Search for the cell housing the specified text and yield its (x, y) center coordinate. 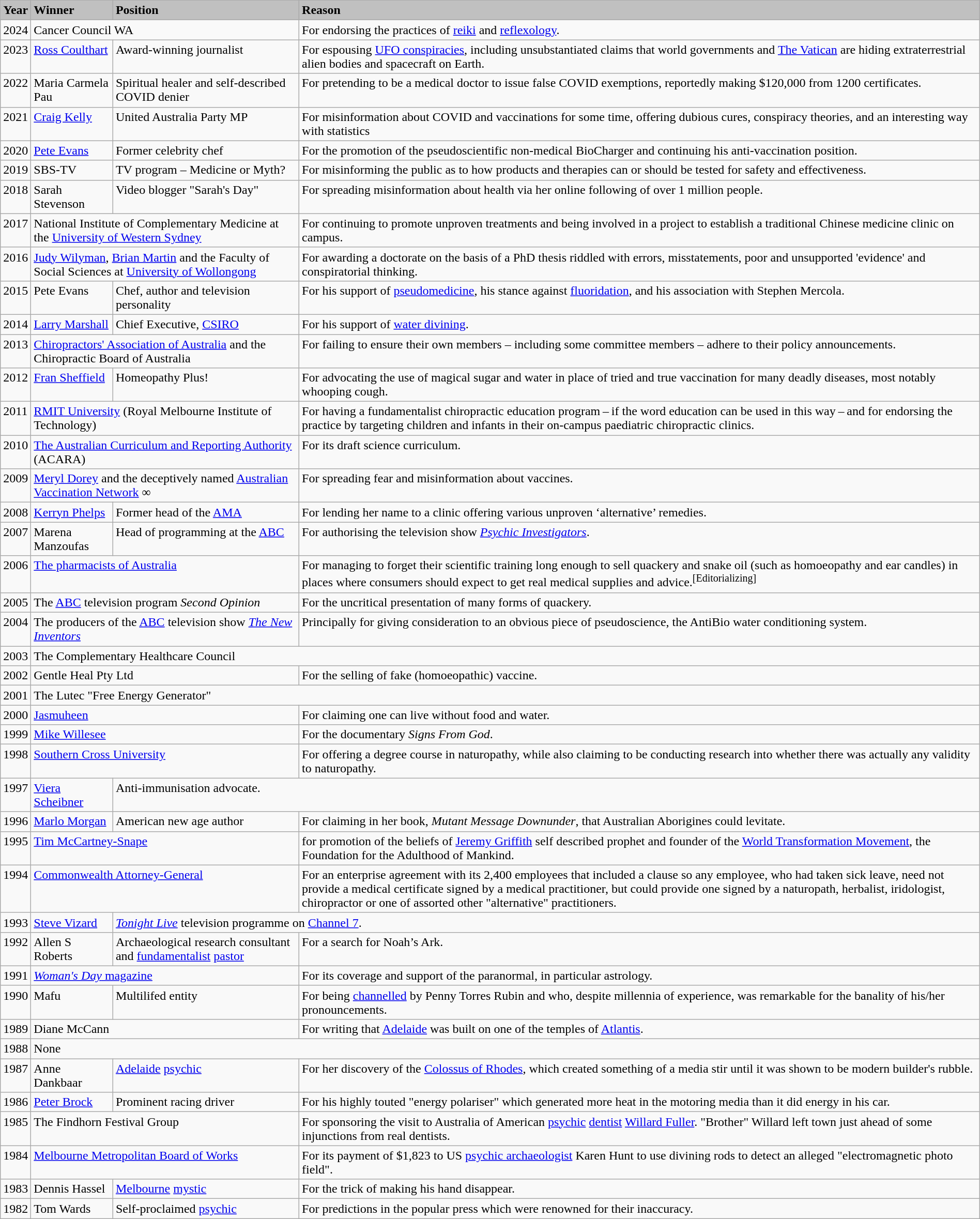
Self-proclaimed psychic (206, 1209)
For endorsing the practices of reiki and reflexology. (640, 30)
2014 (16, 324)
Marena Manzoufas (72, 539)
1983 (16, 1189)
For misinforming the public as to how products and therapies can or should be tested for safety and effectiveness. (640, 170)
1984 (16, 1162)
Sarah Stevenson (72, 196)
2011 (16, 419)
For its coverage and support of the paranormal, in particular astrology. (640, 976)
Head of programming at the ABC (206, 539)
Peter Brock (72, 1102)
For misinformation about COVID and vaccinations for some time, offering dubious cures, conspiracy theories, and an interesting way with statistics (640, 124)
Fran Sheffield (72, 385)
Craig Kelly (72, 124)
2013 (16, 351)
2001 (16, 695)
For lending her name to a clinic offering various unproven ‘alternative’ remedies. (640, 512)
Adelaide psychic (206, 1075)
Mafu (72, 1002)
1990 (16, 1002)
1985 (16, 1129)
Viera Scheibner (72, 795)
Jasmuheen (165, 715)
Prominent racing driver (206, 1102)
For the selling of fake (homoeopathic) vaccine. (640, 676)
2003 (16, 656)
Former head of the AMA (206, 512)
Melbourne Metropolitan Board of Works (165, 1162)
2005 (16, 602)
1987 (16, 1075)
The Complementary Healthcare Council (506, 656)
Ross Coulthart (72, 57)
Tonight Live television programme on Channel 7. (546, 922)
2017 (16, 231)
For spreading fear and misinformation about vaccines. (640, 486)
For a search for Noah’s Ark. (640, 949)
1996 (16, 821)
1997 (16, 795)
For his support of water divining. (640, 324)
Chef, author and television personality (206, 298)
For pretending to be a medical doctor to issue false COVID exemptions, reportedly making $120,000 from 1200 certificates. (640, 90)
1989 (16, 1029)
2019 (16, 170)
Southern Cross University (165, 761)
None (506, 1049)
Anne Dankbaar (72, 1075)
Marlo Morgan (72, 821)
1999 (16, 735)
1998 (16, 761)
Steve Vizard (72, 922)
National Institute of Complementary Medicine at the University of Western Sydney (165, 231)
Homeopathy Plus! (206, 385)
1988 (16, 1049)
Melbourne mystic (206, 1189)
Chief Executive, CSIRO (206, 324)
Mike Willesee (165, 735)
For its payment of $1,823 to US psychic archaeologist Karen Hunt to use divining rods to detect an alleged "electromagnetic photo field". (640, 1162)
2012 (16, 385)
SBS-TV (72, 170)
Allen S Roberts (72, 949)
For its draft science curriculum. (640, 452)
Winner (72, 10)
2006 (16, 574)
Judy Wilyman, Brian Martin and the Faculty of Social Sciences at University of Wollongong (165, 264)
2010 (16, 452)
1995 (16, 848)
Cancer Council WA (165, 30)
For advocating the use of magical sugar and water in place of tried and true vaccination for many deadly diseases, most notably whooping cough. (640, 385)
Former celebrity chef (206, 150)
Principally for giving consideration to an obvious piece of pseudoscience, the AntiBio water conditioning system. (640, 630)
Award-winning journalist (206, 57)
For spreading misinformation about health via her online following of over 1 million people. (640, 196)
Larry Marshall (72, 324)
American new age author (206, 821)
Spiritual healer and self-described COVID denier (206, 90)
For his highly touted "energy polariser" which generated more heat in the motoring media than it did energy in his car. (640, 1102)
The Lutec "Free Energy Generator" (506, 695)
Diane McCann (165, 1029)
For being channelled by Penny Torres Rubin and who, despite millennia of experience, was remarkable for the banality of his/her pronouncements. (640, 1002)
2020 (16, 150)
The Findhorn Festival Group (165, 1129)
For the promotion of the pseudoscientific non-medical BioCharger and continuing his anti-vaccination position. (640, 150)
For claiming in her book, Mutant Message Downunder, that Australian Aborigines could levitate. (640, 821)
Anti-immunisation advocate. (546, 795)
TV program – Medicine or Myth? (206, 170)
For continuing to promote unproven treatments and being involved in a project to establish a traditional Chinese medicine clinic on campus. (640, 231)
2018 (16, 196)
For claiming one can live without food and water. (640, 715)
Archaeological research consultant and fundamentalist pastor (206, 949)
Multilifed entity (206, 1002)
1991 (16, 976)
2009 (16, 486)
Position (206, 10)
Kerryn Phelps (72, 512)
The ABC television program Second Opinion (165, 602)
United Australia Party MP (206, 124)
1993 (16, 922)
1994 (16, 889)
For predictions in the popular press which were renowned for their inaccuracy. (640, 1209)
For the uncritical presentation of many forms of quackery. (640, 602)
1986 (16, 1102)
Tom Wards (72, 1209)
Woman's Day magazine (165, 976)
For the documentary Signs From God. (640, 735)
2004 (16, 630)
For her discovery of the Colossus of Rhodes, which created something of a media stir until it was shown to be modern builder's rubble. (640, 1075)
2024 (16, 30)
1992 (16, 949)
Maria Carmela Pau (72, 90)
Chiropractors' Association of Australia and the Chiropractic Board of Australia (165, 351)
2000 (16, 715)
RMIT University (Royal Melbourne Institute of Technology) (165, 419)
The Australian Curriculum and Reporting Authority (ACARA) (165, 452)
2016 (16, 264)
2002 (16, 676)
Meryl Dorey and the deceptively named Australian Vaccination Network ∞ (165, 486)
Dennis Hassel (72, 1189)
Gentle Heal Pty Ltd (165, 676)
1982 (16, 1209)
Year (16, 10)
For the trick of making his hand disappear. (640, 1189)
2008 (16, 512)
2022 (16, 90)
2007 (16, 539)
For failing to ensure their own members – including some committee members – adhere to their policy announcements. (640, 351)
For authorising the television show Psychic Investigators. (640, 539)
Commonwealth Attorney-General (165, 889)
2015 (16, 298)
Reason (640, 10)
Video blogger "Sarah's Day" (206, 196)
2021 (16, 124)
The producers of the ABC television show The New Inventors (165, 630)
Tim McCartney-Snape (165, 848)
2023 (16, 57)
For his support of pseudomedicine, his stance against fluoridation, and his association with Stephen Mercola. (640, 298)
For writing that Adelaide was built on one of the temples of Atlantis. (640, 1029)
The pharmacists of Australia (165, 574)
